Search for the cell housing the specified text and yield its [X, Y] center coordinate. 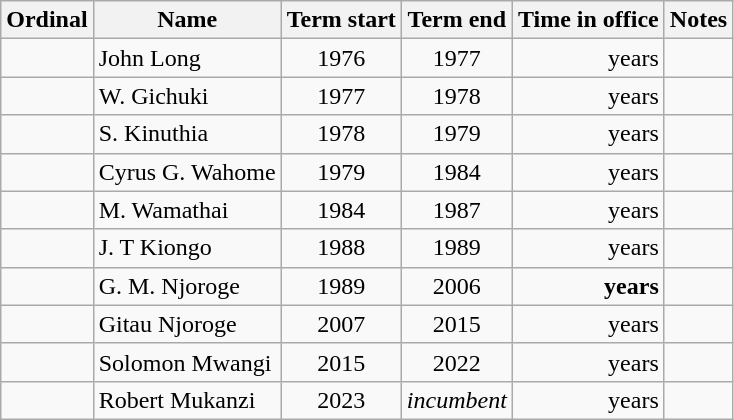
Robert Mukanzi [187, 400]
2006 [456, 286]
1988 [341, 248]
Ordinal [47, 20]
Name [187, 20]
2007 [341, 324]
S. Kinuthia [187, 134]
1987 [456, 210]
2023 [341, 400]
Notes [698, 20]
Solomon Mwangi [187, 362]
Cyrus G. Wahome [187, 172]
Term end [456, 20]
Time in office [588, 20]
2022 [456, 362]
W. Gichuki [187, 96]
Term start [341, 20]
incumbent [456, 400]
M. Wamathai [187, 210]
Gitau Njoroge [187, 324]
John Long [187, 58]
J. T Kiongo [187, 248]
G. M. Njoroge [187, 286]
1976 [341, 58]
